Output the (x, y) coordinate of the center of the cell containing the given text.  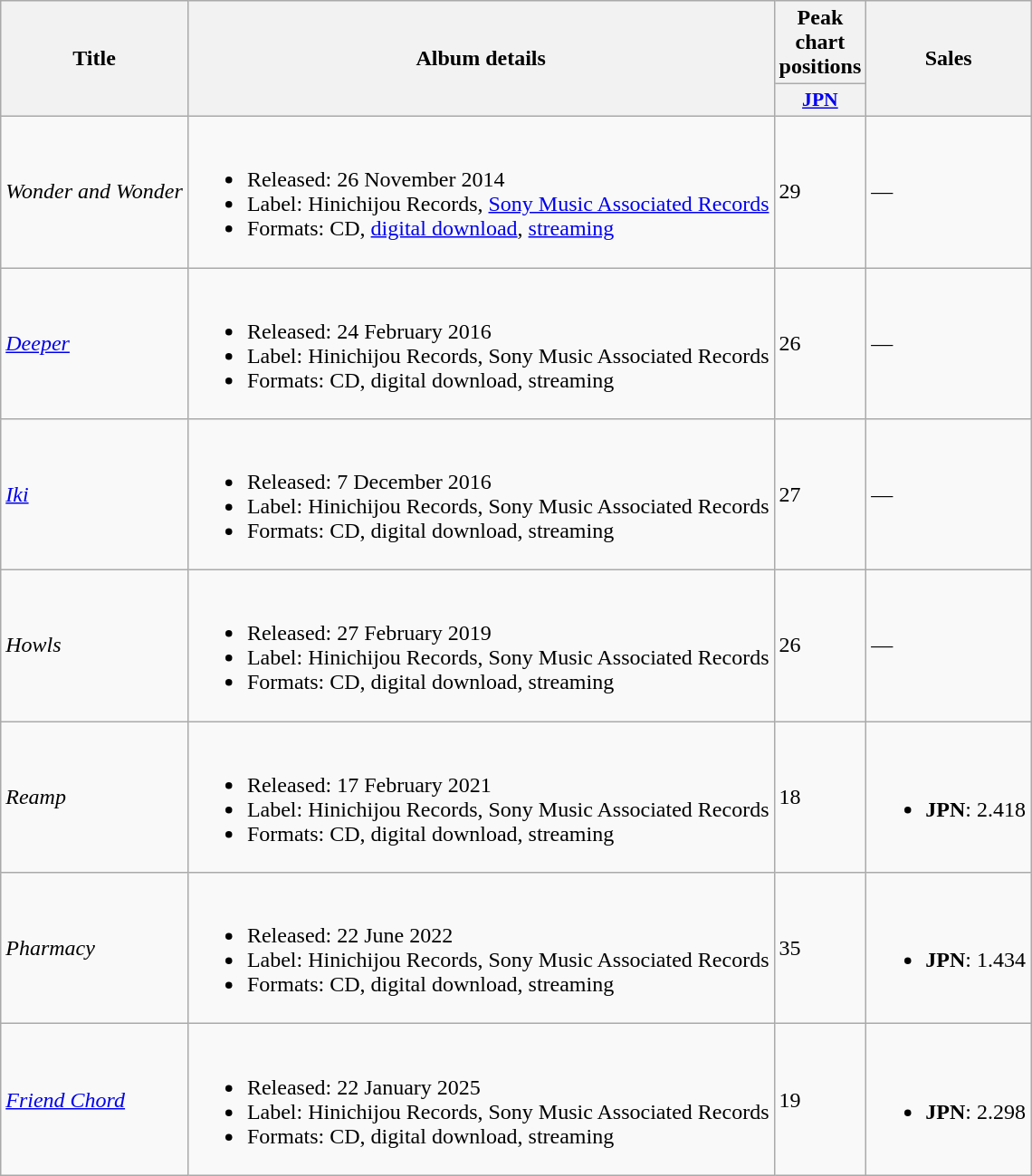
19 (820, 1099)
27 (820, 494)
Released: 17 February 2021Label: Hinichijou Records, Sony Music Associated RecordsFormats: CD, digital download, streaming (481, 797)
JPN: 1.434 (949, 949)
Released: 27 February 2019Label: Hinichijou Records, Sony Music Associated RecordsFormats: CD, digital download, streaming (481, 646)
Iki (94, 494)
Released: 22 June 2022Label: Hinichijou Records, Sony Music Associated RecordsFormats: CD, digital download, streaming (481, 949)
Reamp (94, 797)
Wonder and Wonder (94, 192)
Deeper (94, 344)
Released: 7 December 2016Label: Hinichijou Records, Sony Music Associated RecordsFormats: CD, digital download, streaming (481, 494)
35 (820, 949)
Album details (481, 59)
29 (820, 192)
Title (94, 59)
Released: 26 November 2014Label: Hinichijou Records, Sony Music Associated RecordsFormats: CD, digital download, streaming (481, 192)
Howls (94, 646)
Friend Chord (94, 1099)
Released: 24 February 2016Label: Hinichijou Records, Sony Music Associated RecordsFormats: CD, digital download, streaming (481, 344)
Sales (949, 59)
Peak chart positions (820, 43)
Released: 22 January 2025Label: Hinichijou Records, Sony Music Associated RecordsFormats: CD, digital download, streaming (481, 1099)
JPN: 2.298 (949, 1099)
Pharmacy (94, 949)
18 (820, 797)
JPN (820, 100)
JPN: 2.418 (949, 797)
